Return [X, Y] of the center of cell containing provided text 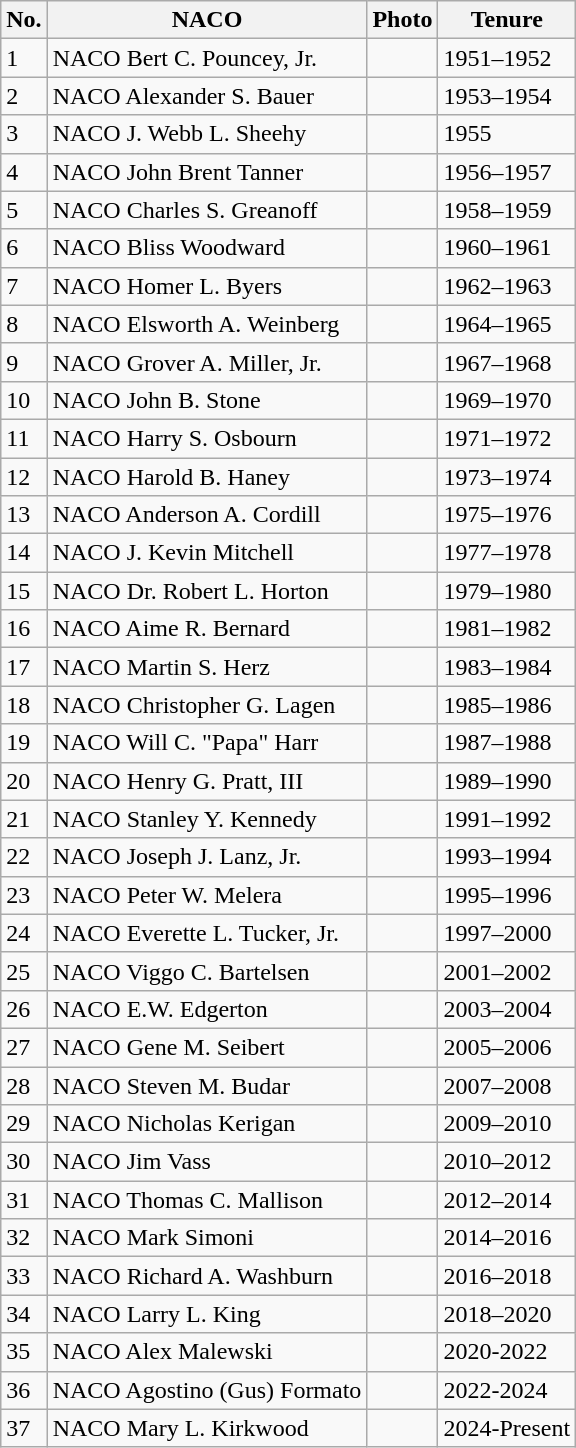
NACO Will C. "Papa" Harr [207, 743]
1969–1970 [507, 400]
27 [24, 1047]
33 [24, 1276]
1997–2000 [507, 933]
1977–1978 [507, 553]
NACO Aime R. Bernard [207, 629]
29 [24, 1124]
NACO Alexander S. Bauer [207, 96]
NACO Thomas C. Mallison [207, 1200]
NACO Agostino (Gus) Formato [207, 1390]
NACO Peter W. Melera [207, 895]
NACO Steven M. Budar [207, 1085]
NACO Mark Simoni [207, 1238]
1971–1972 [507, 438]
22 [24, 857]
1989–1990 [507, 781]
1987–1988 [507, 743]
NACO J. Webb L. Sheehy [207, 134]
31 [24, 1200]
32 [24, 1238]
14 [24, 553]
1 [24, 58]
1960–1961 [507, 248]
1962–1963 [507, 286]
NACO Harry S. Osbourn [207, 438]
1973–1974 [507, 477]
35 [24, 1352]
2 [24, 96]
26 [24, 1009]
1951–1952 [507, 58]
4 [24, 172]
1955 [507, 134]
37 [24, 1428]
NACO Richard A. Washburn [207, 1276]
2003–2004 [507, 1009]
NACO Elsworth A. Weinberg [207, 324]
NACO Mary L. Kirkwood [207, 1428]
25 [24, 971]
20 [24, 781]
NACO John B. Stone [207, 400]
2009–2010 [507, 1124]
1956–1957 [507, 172]
19 [24, 743]
NACO Bert C. Pouncey, Jr. [207, 58]
NACO Martin S. Herz [207, 667]
2007–2008 [507, 1085]
NACO Harold B. Haney [207, 477]
1967–1968 [507, 362]
21 [24, 819]
2012–2014 [507, 1200]
6 [24, 248]
NACO Viggo C. Bartelsen [207, 971]
Tenure [507, 20]
10 [24, 400]
1981–1982 [507, 629]
2014–2016 [507, 1238]
34 [24, 1314]
36 [24, 1390]
8 [24, 324]
NACO Joseph J. Lanz, Jr. [207, 857]
11 [24, 438]
3 [24, 134]
NACO Anderson A. Cordill [207, 515]
2010–2012 [507, 1162]
1958–1959 [507, 210]
1993–1994 [507, 857]
NACO Everette L. Tucker, Jr. [207, 933]
NACO [207, 20]
NACO Alex Malewski [207, 1352]
7 [24, 286]
2020-2022 [507, 1352]
1983–1984 [507, 667]
13 [24, 515]
17 [24, 667]
Photo [402, 20]
18 [24, 705]
NACO Gene M. Seibert [207, 1047]
1975–1976 [507, 515]
1985–1986 [507, 705]
2016–2018 [507, 1276]
28 [24, 1085]
1979–1980 [507, 591]
NACO J. Kevin Mitchell [207, 553]
2005–2006 [507, 1047]
NACO Charles S. Greanoff [207, 210]
NACO Homer L. Byers [207, 286]
24 [24, 933]
9 [24, 362]
2024-Present [507, 1428]
NACO Jim Vass [207, 1162]
23 [24, 895]
NACO Larry L. King [207, 1314]
NACO Dr. Robert L. Horton [207, 591]
1991–1992 [507, 819]
15 [24, 591]
30 [24, 1162]
NACO Bliss Woodward [207, 248]
1953–1954 [507, 96]
1964–1965 [507, 324]
5 [24, 210]
NACO John Brent Tanner [207, 172]
1995–1996 [507, 895]
NACO Stanley Y. Kennedy [207, 819]
12 [24, 477]
2018–2020 [507, 1314]
2001–2002 [507, 971]
NACO Nicholas Kerigan [207, 1124]
16 [24, 629]
NACO Henry G. Pratt, III [207, 781]
NACO Christopher G. Lagen [207, 705]
NACO E.W. Edgerton [207, 1009]
2022-2024 [507, 1390]
NACO Grover A. Miller, Jr. [207, 362]
No. [24, 20]
